From the cell containing the given text, extract its center point as (x, y) coordinate. 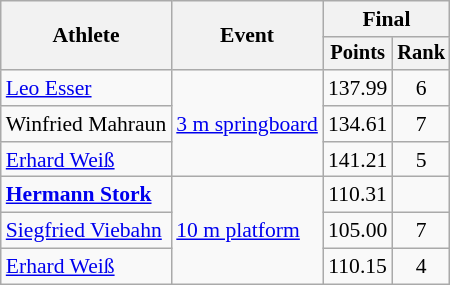
Athlete (86, 36)
10 m platform (247, 230)
Hermann Stork (86, 195)
137.99 (358, 88)
141.21 (358, 160)
105.00 (358, 231)
Points (358, 54)
Siegfried Viebahn (86, 231)
110.31 (358, 195)
4 (421, 267)
Final (386, 19)
Winfried Mahraun (86, 124)
Leo Esser (86, 88)
134.61 (358, 124)
110.15 (358, 267)
6 (421, 88)
5 (421, 160)
3 m springboard (247, 124)
Event (247, 36)
Rank (421, 54)
